Capture the cell that displays the provided text and extract its (x, y) central coordinate. 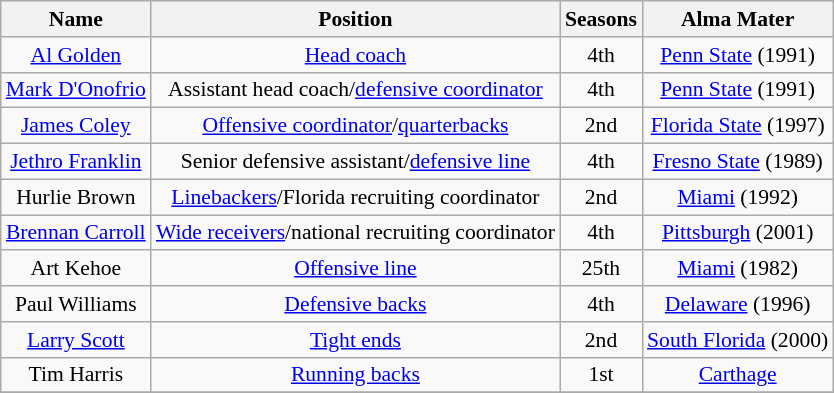
Art Kehoe (76, 269)
Running backs (356, 375)
Tight ends (356, 340)
South Florida (2000) (738, 340)
Linebackers/Florida recruiting coordinator (356, 197)
Senior defensive assistant/defensive line (356, 162)
Larry Scott (76, 340)
Alma Mater (738, 19)
Offensive line (356, 269)
Al Golden (76, 55)
1st (601, 375)
Mark D'Onofrio (76, 90)
25th (601, 269)
Carthage (738, 375)
Assistant head coach/defensive coordinator (356, 90)
Offensive coordinator/quarterbacks (356, 126)
Seasons (601, 19)
Jethro Franklin (76, 162)
Brennan Carroll (76, 233)
Delaware (1996) (738, 304)
Pittsburgh (2001) (738, 233)
Tim Harris (76, 375)
Defensive backs (356, 304)
Florida State (1997) (738, 126)
Head coach (356, 55)
Miami (1992) (738, 197)
Paul Williams (76, 304)
Miami (1982) (738, 269)
Wide receivers/national recruiting coordinator (356, 233)
Name (76, 19)
Position (356, 19)
James Coley (76, 126)
Hurlie Brown (76, 197)
Fresno State (1989) (738, 162)
